Capture the cell that displays the provided text and extract its [x, y] central coordinate. 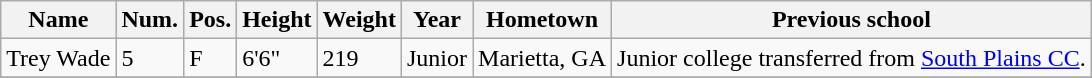
Hometown [542, 20]
Height [277, 20]
Num. [150, 20]
Trey Wade [58, 58]
Weight [359, 20]
Junior college transferred from South Plains CC. [852, 58]
5 [150, 58]
219 [359, 58]
Previous school [852, 20]
6'6" [277, 58]
F [210, 58]
Pos. [210, 20]
Marietta, GA [542, 58]
Junior [436, 58]
Name [58, 20]
Year [436, 20]
